Locate the cell with the specified text and output its [x, y] center coordinate. 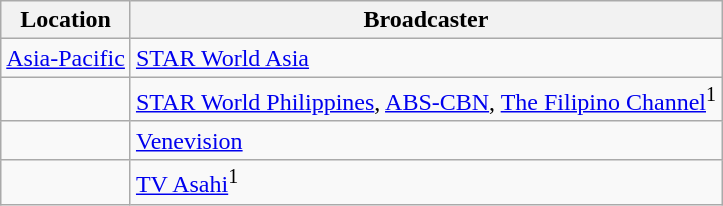
STAR World Philippines, ABS-CBN, The Filipino Channel1 [426, 100]
Broadcaster [426, 20]
STAR World Asia [426, 58]
Asia-Pacific [66, 58]
Venevision [426, 140]
Location [66, 20]
TV Asahi1 [426, 182]
